Output the [x, y] coordinate of the center of the cell containing the given text.  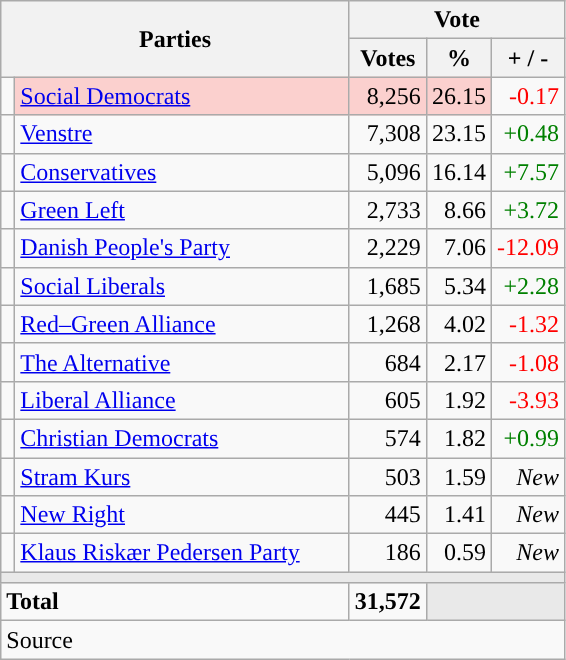
-1.32 [528, 324]
Christian Democrats [182, 438]
Klaus Riskær Pedersen Party [182, 553]
+ / - [528, 58]
Venstre [182, 134]
Stram Kurs [182, 477]
445 [388, 515]
-12.09 [528, 248]
Parties [176, 39]
Liberal Alliance [182, 400]
2,229 [388, 248]
503 [388, 477]
Social Liberals [182, 286]
Social Democrats [182, 96]
-3.93 [528, 400]
+0.48 [528, 134]
1.41 [458, 515]
Green Left [182, 210]
0.59 [458, 553]
1,268 [388, 324]
The Alternative [182, 362]
7,308 [388, 134]
-1.08 [528, 362]
5.34 [458, 286]
1,685 [388, 286]
Conservatives [182, 172]
+0.99 [528, 438]
+7.57 [528, 172]
605 [388, 400]
574 [388, 438]
-0.17 [528, 96]
2,733 [388, 210]
23.15 [458, 134]
1.82 [458, 438]
+3.72 [528, 210]
New Right [182, 515]
26.15 [458, 96]
2.17 [458, 362]
8.66 [458, 210]
684 [388, 362]
Total [176, 602]
1.92 [458, 400]
16.14 [458, 172]
7.06 [458, 248]
4.02 [458, 324]
8,256 [388, 96]
+2.28 [528, 286]
186 [388, 553]
Source [283, 640]
Danish People's Party [182, 248]
% [458, 58]
Vote [456, 20]
Votes [388, 58]
31,572 [388, 602]
Red–Green Alliance [182, 324]
5,096 [388, 172]
1.59 [458, 477]
